Detect which cell encompasses the target text, then output its [X, Y] center coordinate. 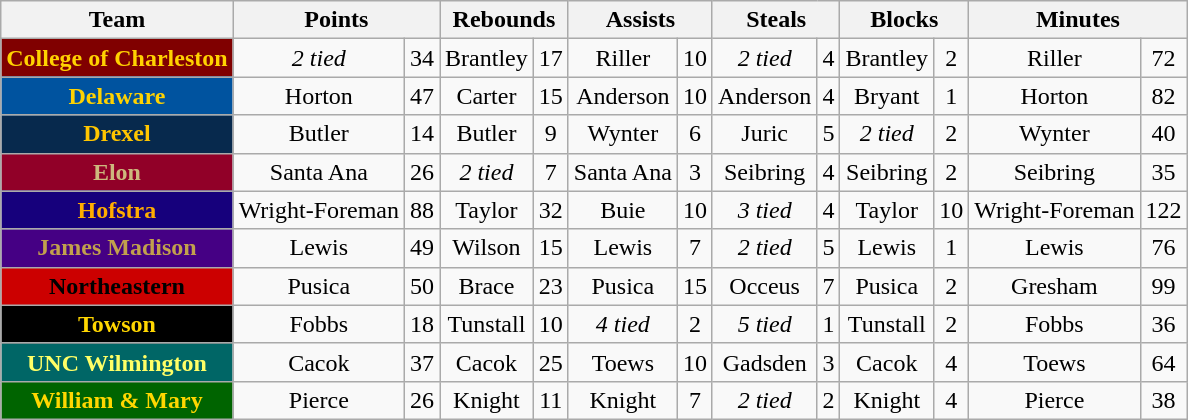
14 [422, 134]
Carter [487, 96]
76 [1164, 248]
Bryant [887, 96]
Elon [117, 172]
25 [550, 362]
William & Mary [117, 400]
College of Charleston [117, 58]
Buie [622, 210]
47 [422, 96]
Team [117, 20]
82 [1164, 96]
40 [1164, 134]
Drexel [117, 134]
Minutes [1078, 20]
Assists [640, 20]
23 [550, 286]
James Madison [117, 248]
Juric [764, 134]
35 [1164, 172]
Occeus [764, 286]
122 [1164, 210]
UNC Wilmington [117, 362]
Gadsden [764, 362]
Rebounds [504, 20]
Points [336, 20]
Steals [776, 20]
Delaware [117, 96]
50 [422, 286]
6 [694, 134]
4 tied [622, 324]
Gresham [1054, 286]
72 [1164, 58]
32 [550, 210]
Towson [117, 324]
Northeastern [117, 286]
Hofstra [117, 210]
38 [1164, 400]
49 [422, 248]
5 tied [764, 324]
37 [422, 362]
Blocks [904, 20]
9 [550, 134]
17 [550, 58]
99 [1164, 286]
18 [422, 324]
34 [422, 58]
64 [1164, 362]
Brace [487, 286]
Wilson [487, 248]
88 [422, 210]
3 tied [764, 210]
36 [1164, 324]
11 [550, 400]
